Identify which cell holds the provided text, then report its [X, Y] central coordinate. 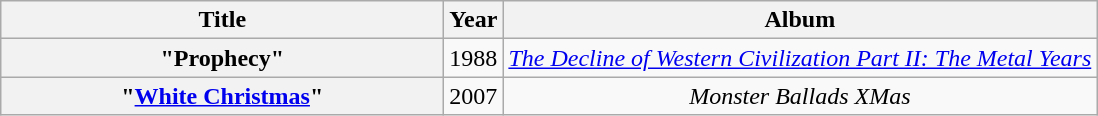
1988 [474, 58]
The Decline of Western Civilization Part II: The Metal Years [800, 58]
Album [800, 20]
Year [474, 20]
Title [222, 20]
2007 [474, 96]
Monster Ballads XMas [800, 96]
"White Christmas" [222, 96]
"Prophecy" [222, 58]
